From the cell containing the given text, extract its center point as [X, Y] coordinate. 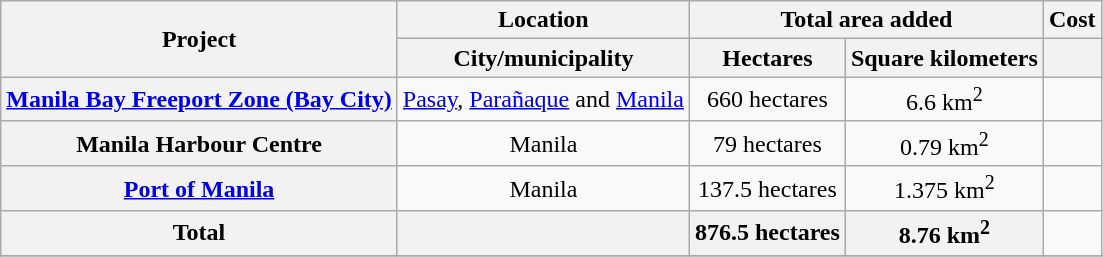
79 hectares [767, 144]
Total [200, 234]
1.375 km2 [944, 188]
8.76 km2 [944, 234]
Cost [1072, 20]
City/municipality [543, 58]
660 hectares [767, 100]
Total area added [866, 20]
Pasay, Parañaque and Manila [543, 100]
Location [543, 20]
Port of Manila [200, 188]
876.5 hectares [767, 234]
Manila Harbour Centre [200, 144]
Square kilometers [944, 58]
6.6 km2 [944, 100]
Hectares [767, 58]
Project [200, 39]
Manila Bay Freeport Zone (Bay City) [200, 100]
137.5 hectares [767, 188]
0.79 km2 [944, 144]
